Detect which cell encompasses the target text, then output its (X, Y) center coordinate. 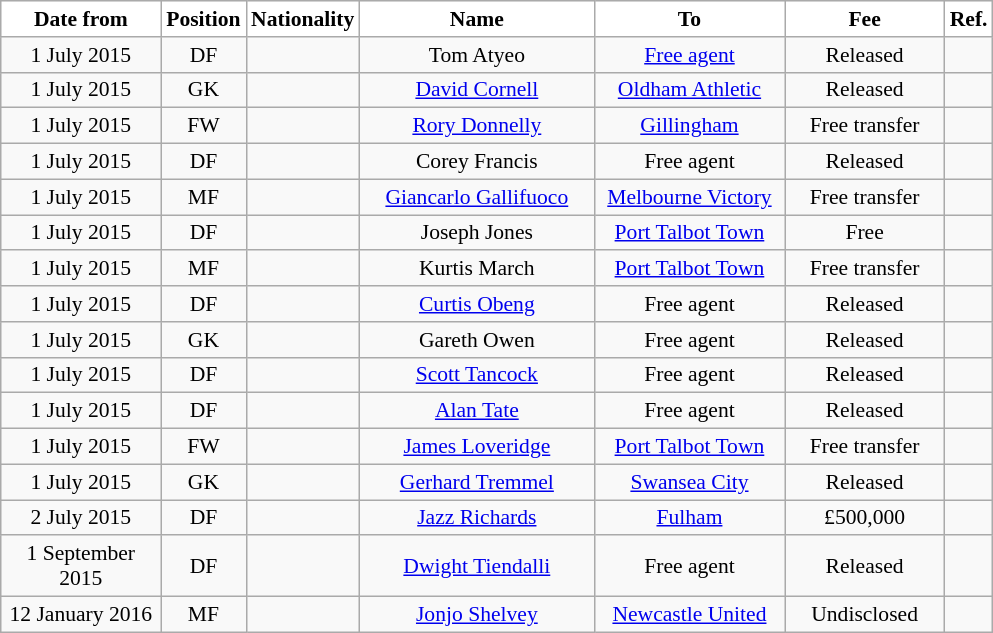
Name (476, 19)
Newcastle United (689, 615)
12 January 2016 (81, 615)
Curtis Obeng (476, 304)
Jonjo Shelvey (476, 615)
2 July 2015 (81, 518)
David Cornell (476, 90)
Dwight Tiendalli (476, 566)
Oldham Athletic (689, 90)
Gerhard Tremmel (476, 482)
Fulham (689, 518)
Alan Tate (476, 411)
Jazz Richards (476, 518)
Nationality (302, 19)
Swansea City (689, 482)
Tom Atyeo (476, 55)
Ref. (969, 19)
Date from (81, 19)
Melbourne Victory (689, 197)
Gareth Owen (476, 340)
Joseph Jones (476, 233)
£500,000 (865, 518)
Giancarlo Gallifuoco (476, 197)
Fee (865, 19)
Free (865, 233)
Kurtis March (476, 269)
1 September 2015 (81, 566)
Scott Tancock (476, 375)
Undisclosed (865, 615)
James Loveridge (476, 447)
Rory Donnelly (476, 126)
Corey Francis (476, 162)
To (689, 19)
Gillingham (689, 126)
Position (204, 19)
